Search for the cell housing the specified text and yield its (x, y) center coordinate. 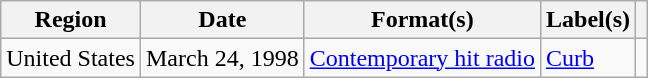
Curb (588, 58)
Format(s) (422, 20)
Region (71, 20)
Label(s) (588, 20)
United States (71, 58)
March 24, 1998 (222, 58)
Date (222, 20)
Contemporary hit radio (422, 58)
